Return [x, y] of the center of cell containing provided text 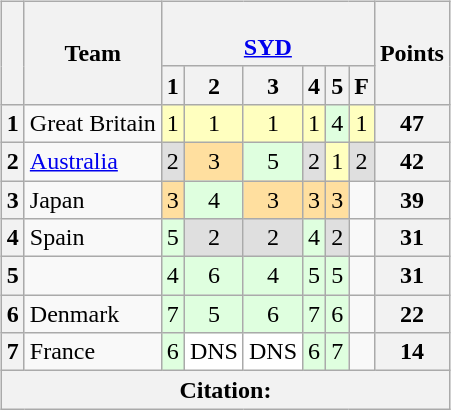
F [362, 85]
Points [412, 52]
France [92, 352]
Japan [92, 199]
Great Britain [92, 123]
Team [92, 52]
Denmark [92, 314]
14 [412, 352]
47 [412, 123]
22 [412, 314]
Australia [92, 161]
Citation: [225, 390]
39 [412, 199]
SYD [268, 34]
42 [412, 161]
Spain [92, 238]
